Output the [X, Y] coordinate of the center of the cell containing the given text.  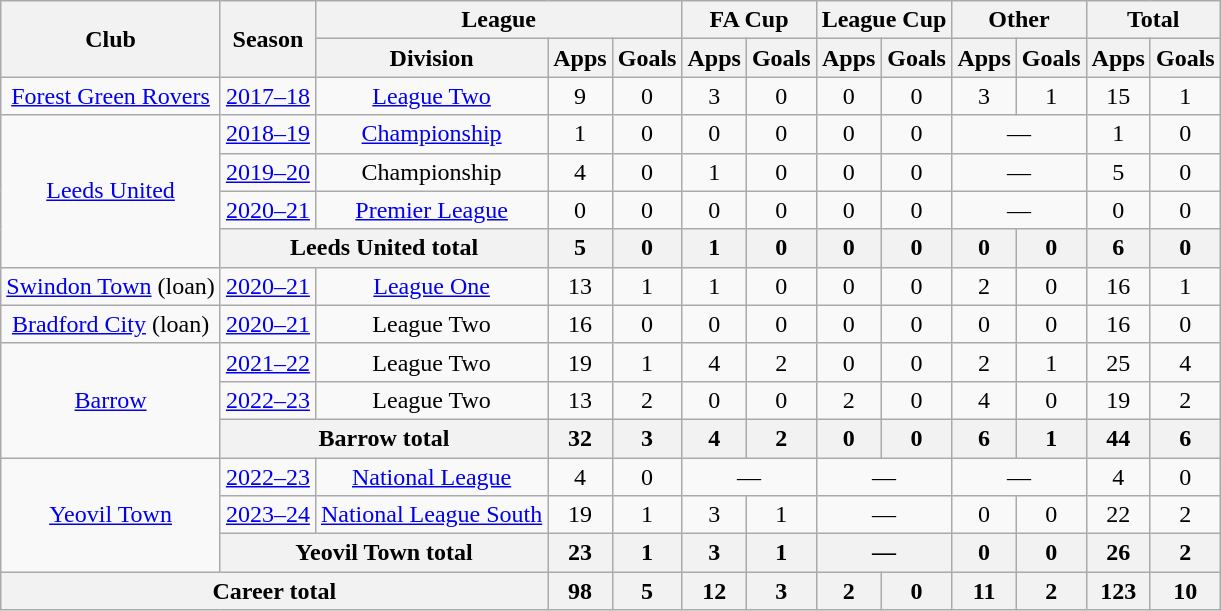
Club [111, 39]
9 [580, 96]
26 [1118, 553]
2019–20 [268, 172]
Leeds United total [384, 248]
League One [431, 286]
League [498, 20]
Barrow [111, 400]
National League South [431, 515]
Yeovil Town total [384, 553]
Other [1019, 20]
Leeds United [111, 191]
Swindon Town (loan) [111, 286]
25 [1118, 362]
2017–18 [268, 96]
League Cup [884, 20]
National League [431, 477]
10 [1185, 591]
12 [714, 591]
32 [580, 438]
23 [580, 553]
2023–24 [268, 515]
15 [1118, 96]
Forest Green Rovers [111, 96]
Barrow total [384, 438]
2021–22 [268, 362]
123 [1118, 591]
2018–19 [268, 134]
FA Cup [749, 20]
44 [1118, 438]
Season [268, 39]
Premier League [431, 210]
Division [431, 58]
11 [984, 591]
Career total [274, 591]
98 [580, 591]
Total [1153, 20]
Bradford City (loan) [111, 324]
Yeovil Town [111, 515]
22 [1118, 515]
